Detect which cell encompasses the target text, then output its [X, Y] center coordinate. 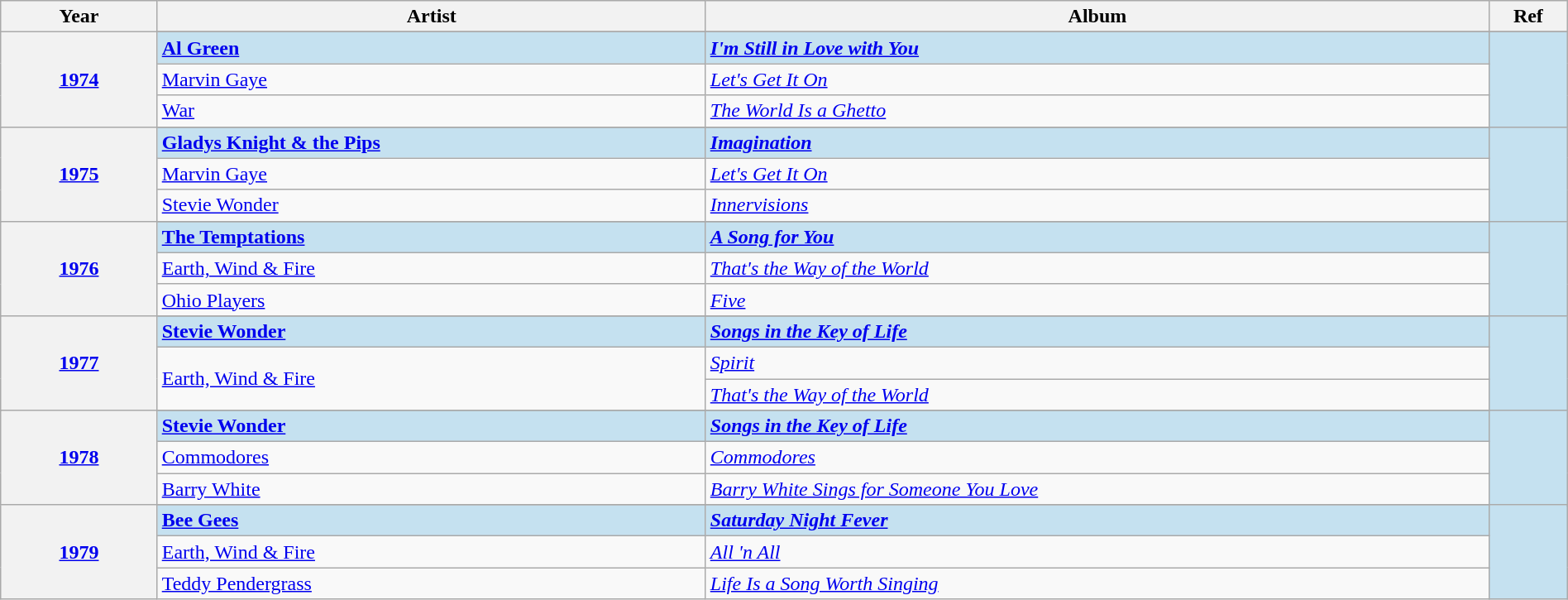
Album [1097, 17]
Ref [1528, 17]
Barry White [432, 489]
1979 [79, 552]
The Temptations [432, 237]
Saturday Night Fever [1097, 521]
Gladys Knight & the Pips [432, 142]
Spirit [1097, 362]
Imagination [1097, 142]
The World Is a Ghetto [1097, 111]
Ohio Players [432, 300]
Artist [432, 17]
1977 [79, 362]
Innervisions [1097, 205]
1976 [79, 268]
A Song for You [1097, 237]
All 'n All [1097, 552]
1975 [79, 174]
Year [79, 17]
1974 [79, 79]
Barry White Sings for Someone You Love [1097, 489]
1978 [79, 458]
Five [1097, 300]
Teddy Pendergrass [432, 583]
Al Green [432, 48]
War [432, 111]
Life Is a Song Worth Singing [1097, 583]
I'm Still in Love with You [1097, 48]
Bee Gees [432, 521]
